For the text-containing cell, return its midpoint in [X, Y] coordinate format. 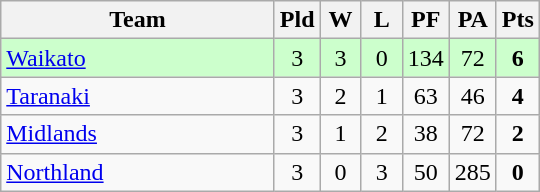
Midlands [138, 134]
Taranaki [138, 96]
Waikato [138, 58]
38 [426, 134]
46 [472, 96]
W [340, 20]
L [382, 20]
134 [426, 58]
Pld [297, 20]
PA [472, 20]
50 [426, 172]
Team [138, 20]
Pts [518, 20]
285 [472, 172]
PF [426, 20]
63 [426, 96]
Northland [138, 172]
6 [518, 58]
4 [518, 96]
